From the cell containing the given text, extract its center point as [X, Y] coordinate. 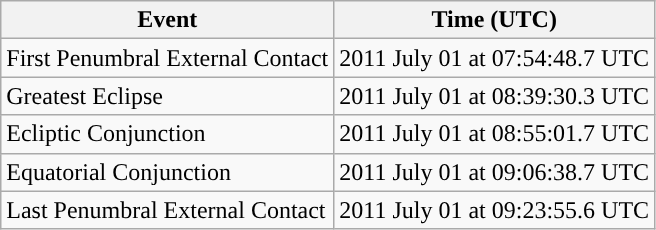
2011 July 01 at 07:54:48.7 UTC [494, 58]
First Penumbral External Contact [168, 58]
2011 July 01 at 08:39:30.3 UTC [494, 96]
Greatest Eclipse [168, 96]
Ecliptic Conjunction [168, 134]
2011 July 01 at 09:06:38.7 UTC [494, 172]
2011 July 01 at 09:23:55.6 UTC [494, 210]
Event [168, 20]
2011 July 01 at 08:55:01.7 UTC [494, 134]
Last Penumbral External Contact [168, 210]
Equatorial Conjunction [168, 172]
Time (UTC) [494, 20]
